Provide the (x, y) coordinate of the cell's center where the given text is located.  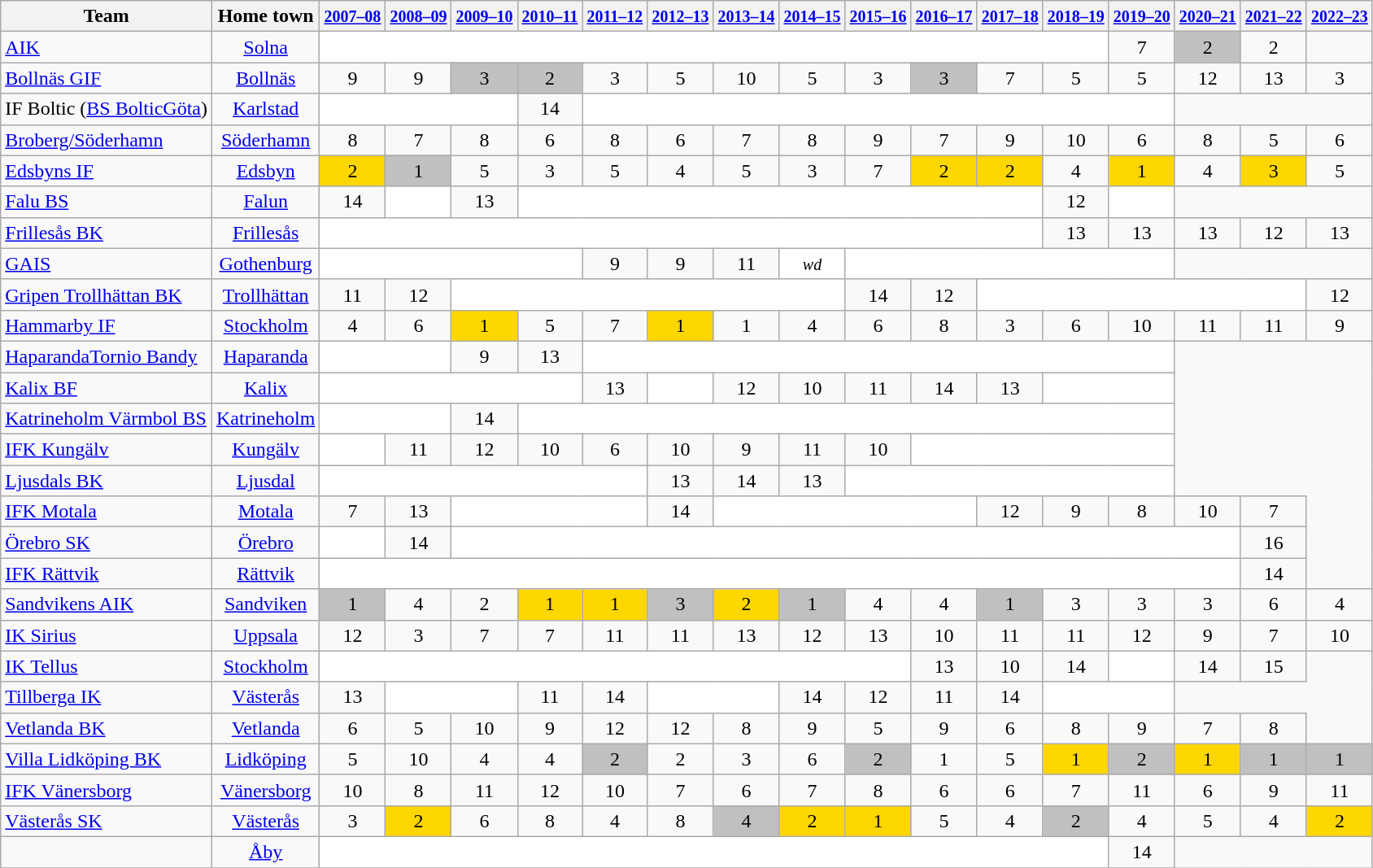
Rättvik (265, 574)
2018–19 (1075, 16)
Bollnäs GIF (107, 78)
Hammarby IF (107, 325)
Åby (265, 852)
2022–23 (1339, 16)
Örebro SK (107, 543)
Gripen Trollhättan BK (107, 294)
Sandviken (265, 604)
2010–11 (550, 16)
Vänersborg (265, 790)
Team (107, 16)
wd (812, 264)
Frillesås (265, 233)
GAIS (107, 264)
2014–15 (812, 16)
IFK Vänersborg (107, 790)
2021–22 (1274, 16)
Ljusdals BK (107, 481)
HaparandaTornio Bandy (107, 356)
Sandvikens AIK (107, 604)
Katrineholm Värmbol BS (107, 419)
Söderhamn (265, 140)
Vetlanda BK (107, 728)
Ljusdal (265, 481)
2020–21 (1207, 16)
Falun (265, 202)
Falu BS (107, 202)
Tillberga IK (107, 697)
2016–17 (944, 16)
IK Sirius (107, 635)
2007–08 (353, 16)
2013–14 (747, 16)
Vetlanda (265, 728)
Lidköping (265, 759)
Motala (265, 512)
Broberg/Söderhamn (107, 140)
Bollnäs (265, 78)
2017–18 (1010, 16)
2009–10 (485, 16)
16 (1274, 543)
IF Boltic (BS BolticGöta) (107, 109)
Haparanda (265, 356)
Edsbyn (265, 171)
AIK (107, 47)
Västerås SK (107, 821)
IFK Motala (107, 512)
2019–20 (1142, 16)
15 (1274, 666)
Villa Lidköping BK (107, 759)
IFK Rättvik (107, 574)
Örebro (265, 543)
Kalix BF (107, 388)
Home town (265, 16)
Frillesås BK (107, 233)
Kungälv (265, 450)
IK Tellus (107, 666)
Katrineholm (265, 419)
Kalix (265, 388)
IFK Kungälv (107, 450)
2008–09 (418, 16)
Gothenburg (265, 264)
2011–12 (615, 16)
Uppsala (265, 635)
2012–13 (680, 16)
2015–16 (878, 16)
Trollhättan (265, 294)
Edsbyns IF (107, 171)
Karlstad (265, 109)
Solna (265, 47)
